Search for the cell housing the specified text and yield its (x, y) center coordinate. 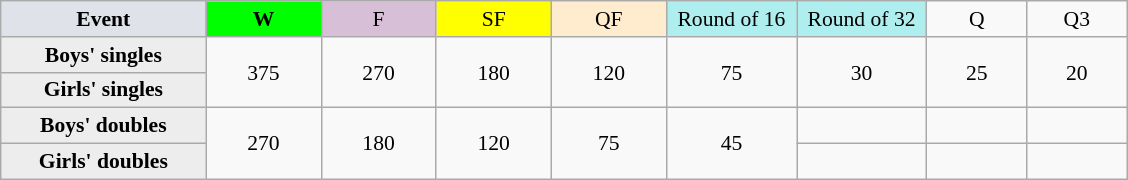
SF (494, 19)
375 (264, 72)
F (378, 19)
Girls' doubles (104, 162)
25 (977, 72)
Q (977, 19)
W (264, 19)
Boys' singles (104, 55)
Boys' doubles (104, 126)
Q3 (1077, 19)
Event (104, 19)
45 (731, 144)
Round of 16 (731, 19)
Girls' singles (104, 90)
Round of 32 (861, 19)
20 (1077, 72)
QF (608, 19)
30 (861, 72)
